Pinpoint the cell where the given text exists, returning its [X, Y] midpoint coordinate. 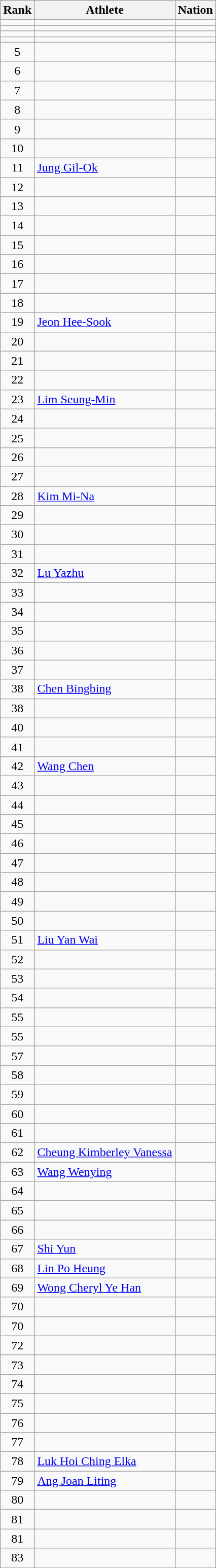
Wong Cheryl Ye Han [104, 1287]
8 [17, 110]
40 [17, 727]
43 [17, 785]
9 [17, 129]
45 [17, 824]
46 [17, 844]
78 [17, 1461]
Wang Wenying [104, 1172]
Wang Chen [104, 766]
Ang Joan Liting [104, 1481]
Jung Gil-Ok [104, 167]
24 [17, 419]
48 [17, 882]
32 [17, 573]
35 [17, 631]
6 [17, 71]
Luk Hoi Ching Elka [104, 1461]
57 [17, 1056]
54 [17, 998]
Athlete [104, 10]
Chen Bingbing [104, 689]
22 [17, 380]
13 [17, 206]
25 [17, 438]
83 [17, 1558]
74 [17, 1384]
60 [17, 1113]
73 [17, 1365]
Jeon Hee-Sook [104, 322]
14 [17, 226]
61 [17, 1133]
7 [17, 90]
72 [17, 1345]
65 [17, 1210]
5 [17, 52]
67 [17, 1249]
20 [17, 341]
Shi Yun [104, 1249]
77 [17, 1442]
30 [17, 535]
69 [17, 1287]
19 [17, 322]
Nation [195, 10]
Kim Mi-Na [104, 496]
58 [17, 1075]
52 [17, 959]
59 [17, 1094]
53 [17, 979]
47 [17, 863]
63 [17, 1172]
17 [17, 284]
16 [17, 264]
36 [17, 650]
26 [17, 457]
33 [17, 593]
66 [17, 1230]
80 [17, 1500]
29 [17, 515]
31 [17, 554]
50 [17, 921]
49 [17, 901]
75 [17, 1403]
62 [17, 1153]
34 [17, 612]
37 [17, 670]
41 [17, 747]
68 [17, 1268]
79 [17, 1481]
11 [17, 167]
10 [17, 148]
64 [17, 1191]
42 [17, 766]
76 [17, 1423]
Liu Yan Wai [104, 940]
Cheung Kimberley Vanessa [104, 1153]
44 [17, 805]
28 [17, 496]
51 [17, 940]
21 [17, 361]
12 [17, 187]
27 [17, 476]
Lim Seung-Min [104, 399]
Lu Yazhu [104, 573]
23 [17, 399]
15 [17, 245]
Rank [17, 10]
Lin Po Heung [104, 1268]
18 [17, 303]
